Search for the cell housing the specified text and yield its (x, y) center coordinate. 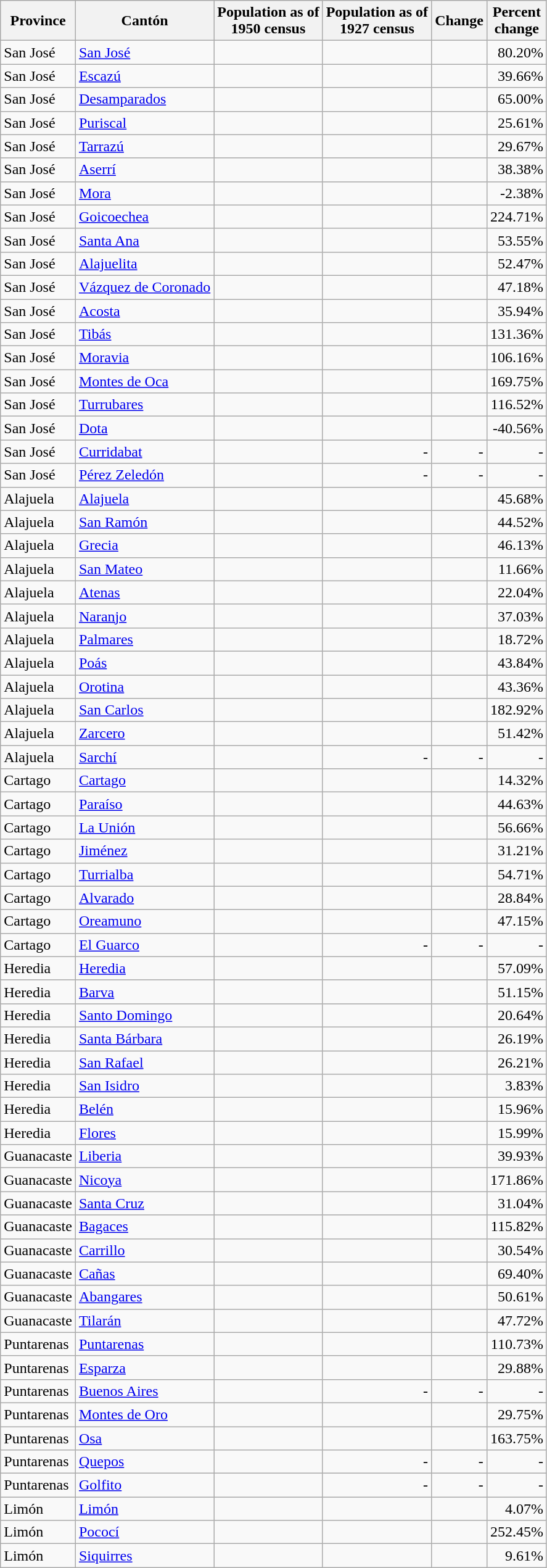
69.40% (517, 1274)
45.68% (517, 499)
Barva (144, 992)
22.04% (517, 592)
80.20% (517, 52)
Belén (144, 1110)
26.21% (517, 1062)
115.82% (517, 1227)
Percentchange (517, 21)
Osa (144, 1438)
65.00% (517, 99)
43.36% (517, 687)
Montes de Oca (144, 381)
131.36% (517, 334)
Bagaces (144, 1227)
Tilarán (144, 1321)
Desamparados (144, 99)
Liberia (144, 1156)
Naranjo (144, 616)
Pérez Zeledón (144, 475)
Acosta (144, 310)
Carrillo (144, 1250)
Nicoya (144, 1180)
54.71% (517, 874)
106.16% (517, 358)
Alvarado (144, 898)
52.47% (517, 263)
-40.56% (517, 428)
Goicoechea (144, 217)
35.94% (517, 310)
La Unión (144, 828)
37.03% (517, 616)
224.71% (517, 217)
53.55% (517, 240)
47.18% (517, 287)
15.96% (517, 1110)
San Ramón (144, 522)
Vázquez de Coronado (144, 287)
Buenos Aires (144, 1391)
Population as of1927 census (377, 21)
Mora (144, 193)
3.83% (517, 1086)
30.54% (517, 1250)
11.66% (517, 569)
57.09% (517, 968)
4.07% (517, 1509)
50.61% (517, 1297)
Abangares (144, 1297)
51.42% (517, 734)
Province (38, 21)
San Mateo (144, 569)
San Carlos (144, 710)
Curridabat (144, 452)
18.72% (517, 639)
46.13% (517, 545)
Santo Domingo (144, 1015)
Palmares (144, 639)
Puriscal (144, 123)
25.61% (517, 123)
Turrubares (144, 405)
Montes de Oro (144, 1414)
Pococí (144, 1532)
Santa Bárbara (144, 1039)
163.75% (517, 1438)
Alajuelita (144, 263)
39.93% (517, 1156)
29.88% (517, 1367)
Esparza (144, 1367)
Grecia (144, 545)
20.64% (517, 1015)
Paraíso (144, 804)
31.21% (517, 851)
Dota (144, 428)
Population as of1950 census (268, 21)
Poás (144, 663)
Atenas (144, 592)
110.73% (517, 1344)
Siquirres (144, 1556)
14.32% (517, 781)
Turrialba (144, 874)
-2.38% (517, 193)
Moravia (144, 358)
Cantón (144, 21)
Santa Cruz (144, 1203)
Golfito (144, 1485)
Zarcero (144, 734)
Sarchí (144, 757)
15.99% (517, 1133)
Oreamuno (144, 921)
Aserrí (144, 170)
Flores (144, 1133)
38.38% (517, 170)
39.66% (517, 76)
47.72% (517, 1321)
San Rafael (144, 1062)
Jiménez (144, 851)
47.15% (517, 921)
Change (459, 21)
43.84% (517, 663)
Quepos (144, 1462)
171.86% (517, 1180)
Tarrazú (144, 146)
31.04% (517, 1203)
San Isidro (144, 1086)
26.19% (517, 1039)
28.84% (517, 898)
9.61% (517, 1556)
44.52% (517, 522)
44.63% (517, 804)
El Guarco (144, 945)
182.92% (517, 710)
Orotina (144, 687)
Tibás (144, 334)
252.45% (517, 1532)
169.75% (517, 381)
Escazú (144, 76)
Santa Ana (144, 240)
Cañas (144, 1274)
29.67% (517, 146)
51.15% (517, 992)
116.52% (517, 405)
56.66% (517, 828)
29.75% (517, 1414)
